Return the [x, y] coordinate for the center point of the cell that contains the specified text.  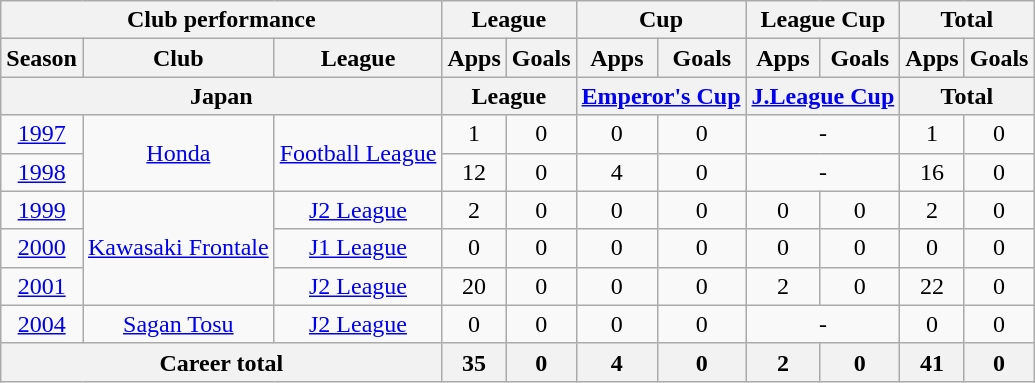
Club [178, 58]
J1 League [358, 248]
12 [474, 172]
Sagan Tosu [178, 324]
Club performance [222, 20]
League Cup [823, 20]
J.League Cup [823, 96]
Cup [661, 20]
20 [474, 286]
1999 [42, 210]
Football League [358, 153]
Career total [222, 362]
22 [932, 286]
2000 [42, 248]
2001 [42, 286]
35 [474, 362]
Honda [178, 153]
1998 [42, 172]
16 [932, 172]
1997 [42, 134]
41 [932, 362]
2004 [42, 324]
Japan [222, 96]
Season [42, 58]
Kawasaki Frontale [178, 248]
Emperor's Cup [661, 96]
